Detect which cell encompasses the target text, then output its [X, Y] center coordinate. 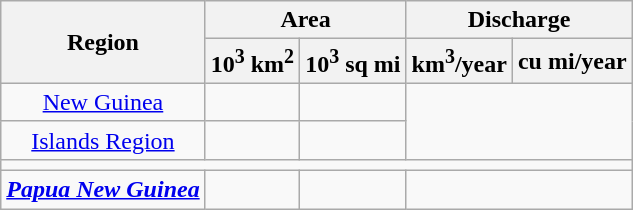
Papua New Guinea [103, 190]
Region [103, 42]
Discharge [519, 20]
cu mi/year [572, 62]
Islands Region [103, 140]
103 km2 [252, 62]
Area [306, 20]
103 sq mi [353, 62]
km3/year [459, 62]
New Guinea [103, 102]
